Capture the cell that displays the provided text and extract its (X, Y) central coordinate. 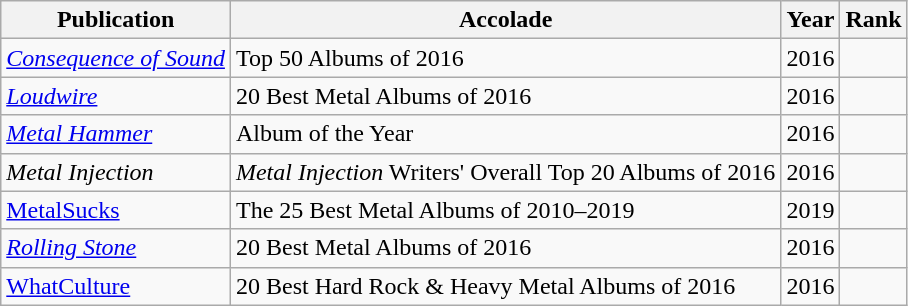
2019 (810, 210)
Loudwire (116, 96)
MetalSucks (116, 210)
WhatCulture (116, 286)
Publication (116, 20)
Metal Hammer (116, 134)
Accolade (505, 20)
Rank (874, 20)
Top 50 Albums of 2016 (505, 58)
20 Best Hard Rock & Heavy Metal Albums of 2016 (505, 286)
The 25 Best Metal Albums of 2010–2019 (505, 210)
Album of the Year (505, 134)
Rolling Stone (116, 248)
Metal Injection Writers' Overall Top 20 Albums of 2016 (505, 172)
Year (810, 20)
Metal Injection (116, 172)
Consequence of Sound (116, 58)
